Scan for the cell matching the given text and deliver its [x, y] coordinate at center. 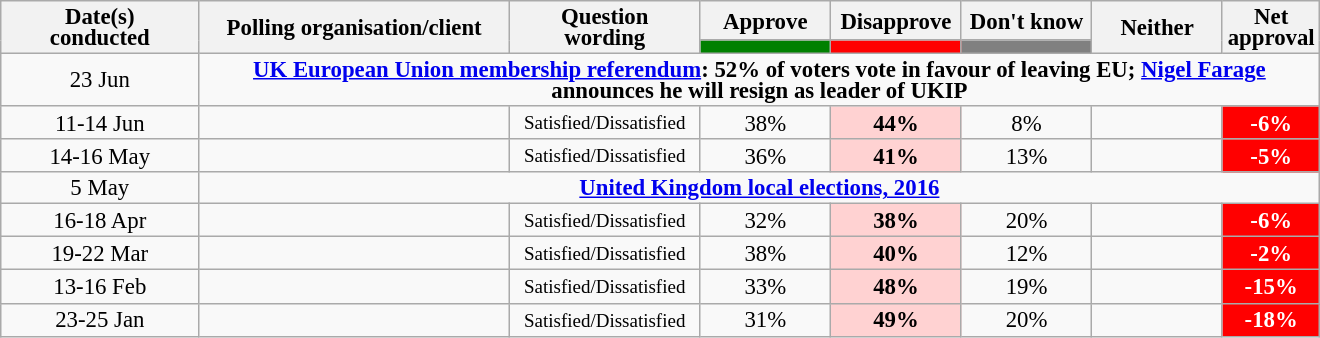
UK European Union membership referendum: 52% of voters vote in favour of leaving EU; Nigel Farage announces he will resign as leader of UKIP [760, 80]
44% [896, 122]
13-16 Feb [100, 286]
8% [1026, 122]
31% [766, 320]
Net approval [1271, 28]
United Kingdom local elections, 2016 [760, 188]
-2% [1271, 254]
23-25 Jan [100, 320]
23 Jun [100, 80]
Questionwording [604, 28]
48% [896, 286]
-18% [1271, 320]
16-18 Apr [100, 220]
Approve [766, 20]
11-14 Jun [100, 122]
Disapprove [896, 20]
Don't know [1026, 20]
-15% [1271, 286]
5 May [100, 188]
13% [1026, 156]
12% [1026, 254]
Polling organisation/client [354, 28]
36% [766, 156]
-5% [1271, 156]
Date(s)conducted [100, 28]
49% [896, 320]
40% [896, 254]
19% [1026, 286]
Neither [1158, 28]
14-16 May [100, 156]
32% [766, 220]
33% [766, 286]
19-22 Mar [100, 254]
41% [896, 156]
